Scan for the cell matching the given text and deliver its (x, y) coordinate at center. 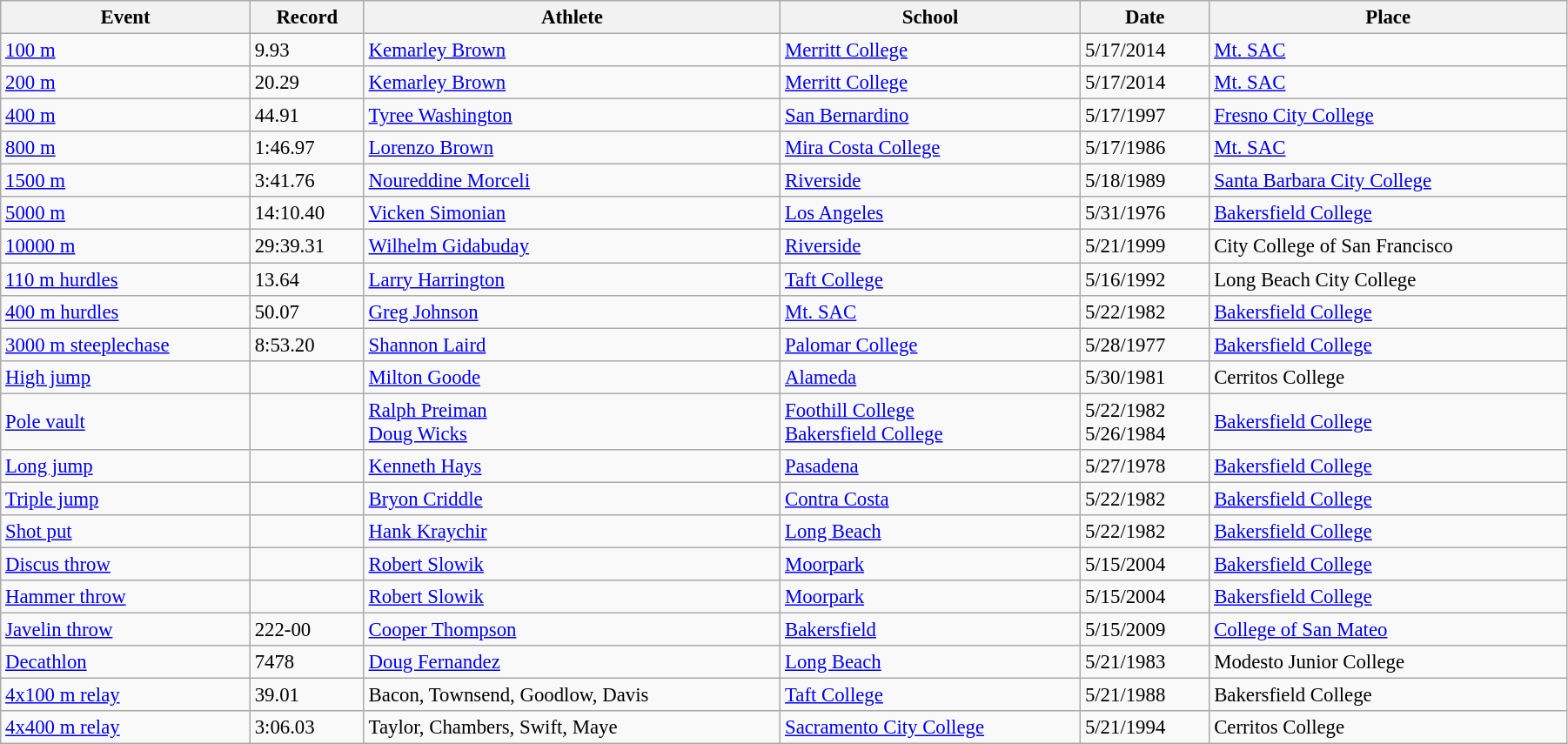
5/17/1997 (1145, 116)
School (931, 17)
Athlete (572, 17)
Taylor, Chambers, Swift, Maye (572, 727)
5/18/1989 (1145, 181)
Tyree Washington (572, 116)
Lorenzo Brown (572, 148)
4x400 m relay (125, 727)
100 m (125, 50)
5/31/1976 (1145, 213)
Shot put (125, 532)
10000 m (125, 246)
20.29 (306, 83)
Pasadena (931, 466)
5/21/1988 (1145, 695)
5/15/2009 (1145, 630)
50.07 (306, 312)
5/28/1977 (1145, 345)
5/21/1994 (1145, 727)
Alameda (931, 377)
Event (125, 17)
Santa Barbara City College (1389, 181)
Ralph PreimanDoug Wicks (572, 421)
5/27/1978 (1145, 466)
5000 m (125, 213)
14:10.40 (306, 213)
Shannon Laird (572, 345)
13.64 (306, 279)
Milton Goode (572, 377)
Modesto Junior College (1389, 662)
222-00 (306, 630)
Doug Fernandez (572, 662)
5/22/19825/26/1984 (1145, 421)
Larry Harrington (572, 279)
Long Beach City College (1389, 279)
400 m (125, 116)
29:39.31 (306, 246)
Bakersfield (931, 630)
Javelin throw (125, 630)
800 m (125, 148)
Vicken Simonian (572, 213)
110 m hurdles (125, 279)
5/17/1986 (1145, 148)
Los Angeles (931, 213)
4x100 m relay (125, 695)
Fresno City College (1389, 116)
3:06.03 (306, 727)
1:46.97 (306, 148)
Bacon, Townsend, Goodlow, Davis (572, 695)
5/21/1999 (1145, 246)
39.01 (306, 695)
Decathlon (125, 662)
1500 m (125, 181)
Wilhelm Gidabuday (572, 246)
5/16/1992 (1145, 279)
High jump (125, 377)
Hank Kraychir (572, 532)
7478 (306, 662)
Place (1389, 17)
Bryon Criddle (572, 499)
9.93 (306, 50)
Hammer throw (125, 597)
3000 m steeplechase (125, 345)
Record (306, 17)
Foothill CollegeBakersfield College (931, 421)
Greg Johnson (572, 312)
5/30/1981 (1145, 377)
Pole vault (125, 421)
Palomar College (931, 345)
Long jump (125, 466)
Sacramento City College (931, 727)
Kenneth Hays (572, 466)
44.91 (306, 116)
Date (1145, 17)
Noureddine Morceli (572, 181)
Mira Costa College (931, 148)
5/21/1983 (1145, 662)
City College of San Francisco (1389, 246)
Triple jump (125, 499)
400 m hurdles (125, 312)
San Bernardino (931, 116)
Cooper Thompson (572, 630)
Contra Costa (931, 499)
Discus throw (125, 564)
200 m (125, 83)
3:41.76 (306, 181)
College of San Mateo (1389, 630)
8:53.20 (306, 345)
